Identify which cell holds the provided text, then report its (X, Y) central coordinate. 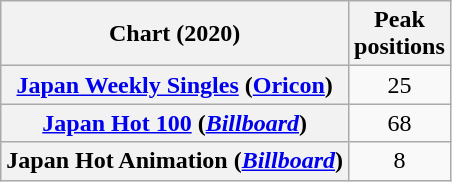
Japan Hot Animation (Billboard) (175, 161)
Japan Weekly Singles (Oricon) (175, 85)
25 (400, 85)
Chart (2020) (175, 34)
8 (400, 161)
Japan Hot 100 (Billboard) (175, 123)
Peakpositions (400, 34)
68 (400, 123)
